Capture the cell that displays the provided text and extract its [x, y] central coordinate. 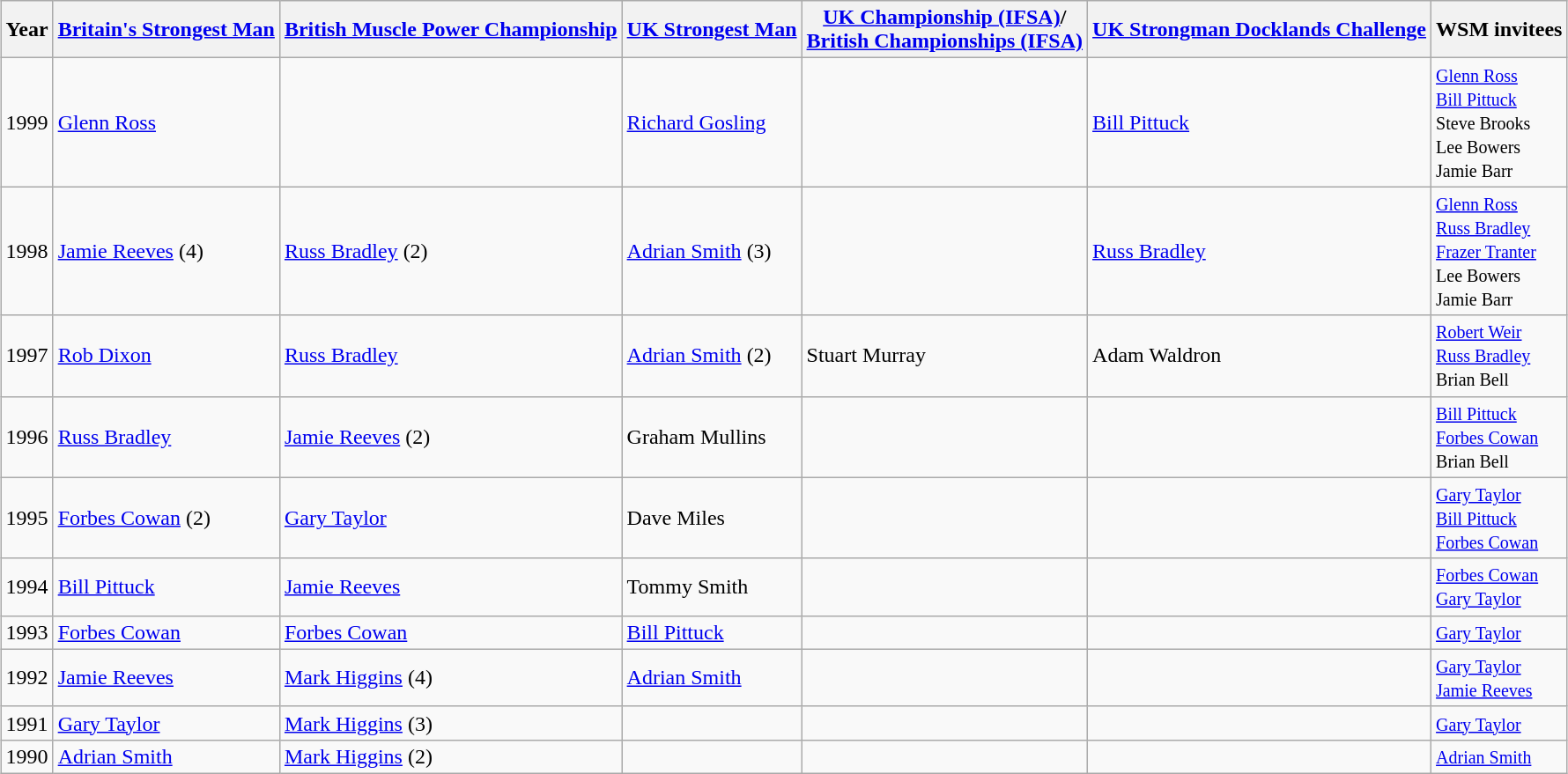
Robert WeirRuss BradleyBrian Bell [1499, 356]
Adam Waldron [1260, 356]
Russ Bradley (2) [451, 251]
Year [26, 30]
1990 [26, 756]
Forbes Cowan (2) [166, 518]
1992 [26, 678]
Graham Mullins [712, 437]
Glenn RossRuss BradleyFrazer TranterLee BowersJamie Barr [1499, 251]
UK Strongest Man [712, 30]
UK Championship (IFSA)/British Championships (IFSA) [944, 30]
Gary TaylorBill PittuckForbes Cowan [1499, 518]
1993 [26, 632]
Gary TaylorJamie Reeves [1499, 678]
Jamie Reeves (4) [166, 251]
Glenn RossBill PittuckSteve BrooksLee BowersJamie Barr [1499, 122]
British Muscle Power Championship [451, 30]
Adrian Smith (3) [712, 251]
1998 [26, 251]
Tommy Smith [712, 586]
Richard Gosling [712, 122]
1997 [26, 356]
Forbes CowanGary Taylor [1499, 586]
Mark Higgins (4) [451, 678]
1999 [26, 122]
Rob Dixon [166, 356]
1996 [26, 437]
WSM invitees [1499, 30]
Bill PittuckForbes CowanBrian Bell [1499, 437]
Mark Higgins (3) [451, 723]
Mark Higgins (2) [451, 756]
Britain's Strongest Man [166, 30]
UK Strongman Docklands Challenge [1260, 30]
Stuart Murray [944, 356]
Glenn Ross [166, 122]
1994 [26, 586]
1995 [26, 518]
Jamie Reeves (2) [451, 437]
1991 [26, 723]
Dave Miles [712, 518]
Adrian Smith (2) [712, 356]
